For the text-containing cell, return its midpoint in (X, Y) coordinate format. 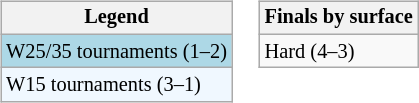
Legend (116, 18)
Finals by surface (339, 18)
Hard (4–3) (339, 51)
W25/35 tournaments (1–2) (116, 51)
W15 tournaments (3–1) (116, 85)
